Provide the [X, Y] coordinate of the cell's center where the given text is located.  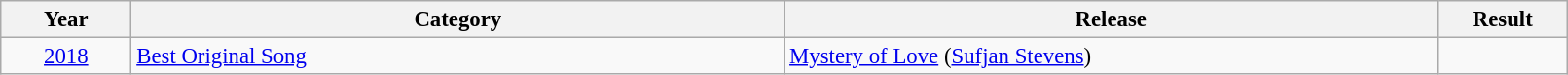
2018 [66, 56]
Mystery of Love (Sufjan Stevens) [1112, 56]
Year [66, 19]
Best Original Song [457, 56]
Release [1112, 19]
Category [457, 19]
Result [1503, 19]
